Determine the (X, Y) coordinate at the center of the cell enclosing the given text.  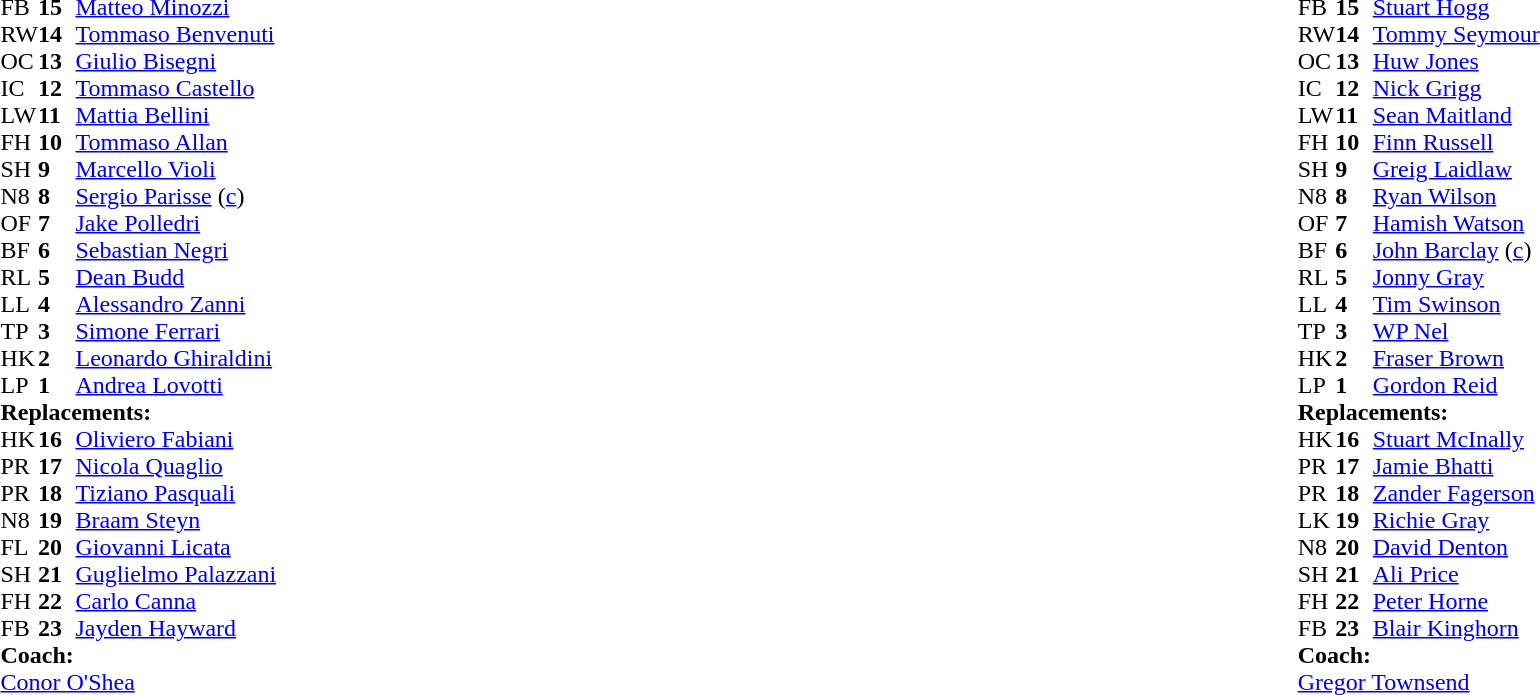
Jayden Hayward (176, 628)
FL (19, 548)
Blair Kinghorn (1456, 628)
Ryan Wilson (1456, 196)
Peter Horne (1456, 602)
Oliviero Fabiani (176, 440)
Tiziano Pasquali (176, 494)
Jonny Gray (1456, 278)
Guglielmo Palazzani (176, 574)
Huw Jones (1456, 62)
Giulio Bisegni (176, 62)
Stuart McInally (1456, 440)
Tommaso Allan (176, 142)
David Denton (1456, 548)
Mattia Bellini (176, 116)
Leonardo Ghiraldini (176, 358)
Greig Laidlaw (1456, 170)
Richie Gray (1456, 520)
Conor O'Shea (138, 682)
LK (1317, 520)
Gregor Townsend (1419, 682)
Hamish Watson (1456, 224)
Tommy Seymour (1456, 34)
Sergio Parisse (c) (176, 196)
Tommaso Benvenuti (176, 34)
Simone Ferrari (176, 332)
John Barclay (c) (1456, 250)
Sebastian Negri (176, 250)
Nicola Quaglio (176, 466)
Alessandro Zanni (176, 304)
Zander Fagerson (1456, 494)
Tim Swinson (1456, 304)
Gordon Reid (1456, 386)
Braam Steyn (176, 520)
Tommaso Castello (176, 88)
Nick Grigg (1456, 88)
Marcello Violi (176, 170)
Dean Budd (176, 278)
Andrea Lovotti (176, 386)
Finn Russell (1456, 142)
Jake Polledri (176, 224)
Sean Maitland (1456, 116)
Jamie Bhatti (1456, 466)
Giovanni Licata (176, 548)
Carlo Canna (176, 602)
Fraser Brown (1456, 358)
WP Nel (1456, 332)
Ali Price (1456, 574)
